Extract the [X, Y] coordinate from the center of the cell holding the provided text.  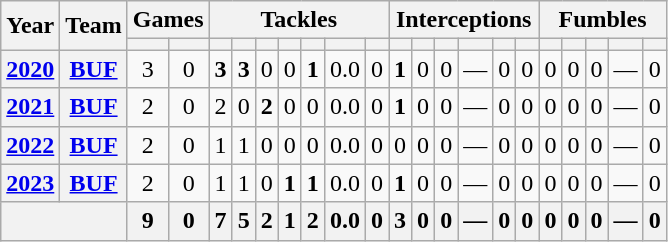
Interceptions [463, 20]
9 [148, 221]
Tackles [298, 20]
2022 [30, 145]
7 [220, 221]
2023 [30, 183]
Games [168, 20]
2020 [30, 69]
Year [30, 26]
5 [244, 221]
Fumbles [602, 20]
2021 [30, 107]
Team [94, 26]
